For the text-containing cell, return its midpoint in (X, Y) coordinate format. 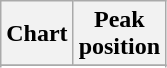
Peakposition (119, 34)
Chart (37, 34)
